For the text-containing cell, return its midpoint in [X, Y] coordinate format. 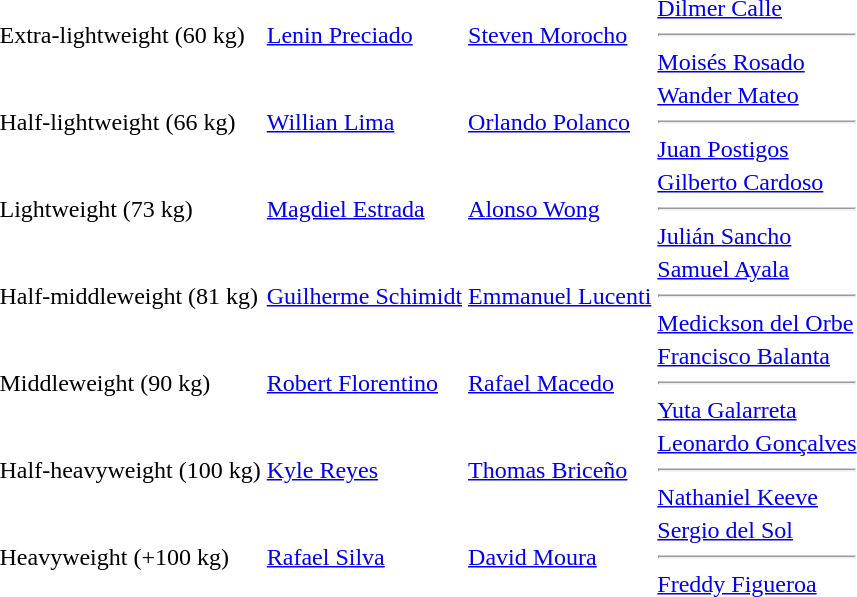
Magdiel Estrada [364, 209]
Robert Florentino [364, 383]
Emmanuel Lucenti [560, 296]
Alonso Wong [560, 209]
Thomas Briceño [560, 470]
Guilherme Schimidt [364, 296]
Orlando Polanco [560, 122]
Rafael Macedo [560, 383]
Willian Lima [364, 122]
Kyle Reyes [364, 470]
